Determine the [X, Y] coordinate at the center of the cell enclosing the given text.  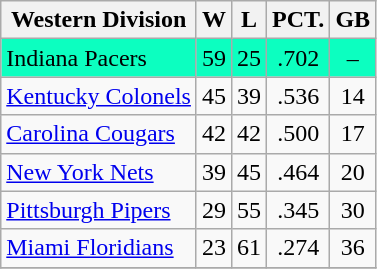
Western Division [99, 20]
59 [214, 58]
36 [353, 248]
20 [353, 172]
.464 [298, 172]
GB [353, 20]
61 [250, 248]
W [214, 20]
.702 [298, 58]
Indiana Pacers [99, 58]
Pittsburgh Pipers [99, 210]
PCT. [298, 20]
17 [353, 134]
– [353, 58]
Carolina Cougars [99, 134]
.500 [298, 134]
23 [214, 248]
Miami Floridians [99, 248]
55 [250, 210]
Kentucky Colonels [99, 96]
New York Nets [99, 172]
25 [250, 58]
29 [214, 210]
14 [353, 96]
.345 [298, 210]
L [250, 20]
.274 [298, 248]
.536 [298, 96]
30 [353, 210]
